Capture the cell that displays the provided text and extract its (X, Y) central coordinate. 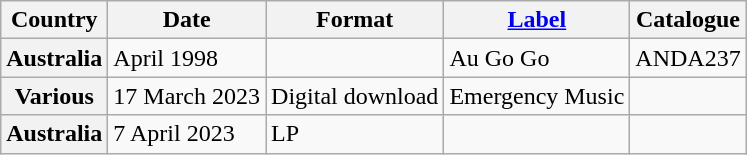
Country (54, 20)
Date (187, 20)
Catalogue (688, 20)
Format (355, 20)
17 March 2023 (187, 96)
Emergency Music (537, 96)
ANDA237 (688, 58)
Digital download (355, 96)
April 1998 (187, 58)
7 April 2023 (187, 134)
LP (355, 134)
Label (537, 20)
Various (54, 96)
Au Go Go (537, 58)
